Provide the [X, Y] coordinate of the cell's center where the given text is located.  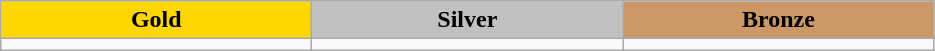
Bronze [778, 20]
Silver [468, 20]
Gold [156, 20]
